Detect which cell encompasses the target text, then output its (x, y) center coordinate. 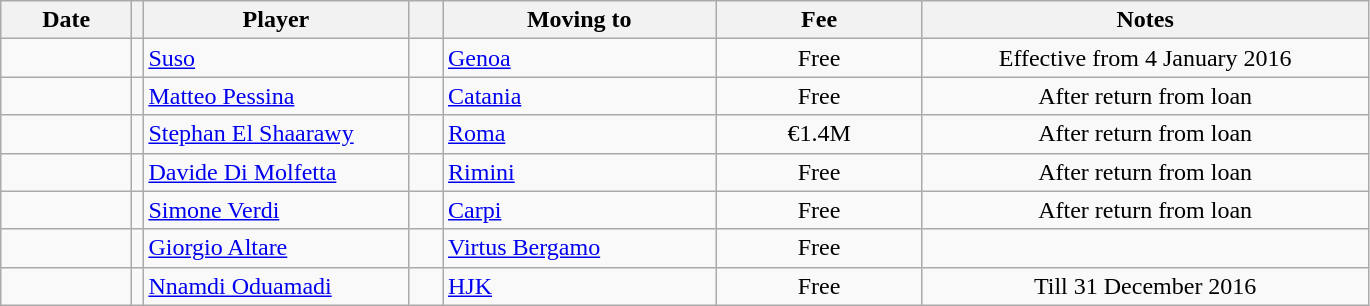
Suso (276, 58)
€1.4M (819, 134)
Genoa (579, 58)
Roma (579, 134)
Stephan El Shaarawy (276, 134)
Moving to (579, 20)
Fee (819, 20)
Carpi (579, 210)
Davide Di Molfetta (276, 172)
Virtus Bergamo (579, 248)
Giorgio Altare (276, 248)
Effective from 4 January 2016 (1145, 58)
HJK (579, 286)
Simone Verdi (276, 210)
Notes (1145, 20)
Till 31 December 2016 (1145, 286)
Rimini (579, 172)
Catania (579, 96)
Date (66, 20)
Matteo Pessina (276, 96)
Player (276, 20)
Nnamdi Oduamadi (276, 286)
